Return the [x, y] coordinate for the center point of the cell that contains the specified text.  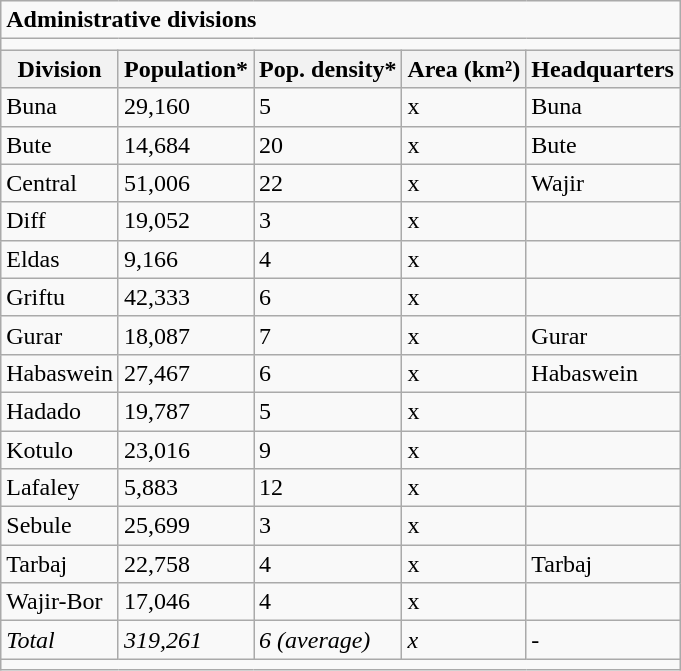
9,166 [186, 259]
5,883 [186, 488]
- [603, 640]
Headquarters [603, 69]
19,787 [186, 411]
6 (average) [328, 640]
25,699 [186, 526]
42,333 [186, 297]
Eldas [60, 259]
12 [328, 488]
Wajir [603, 183]
Lafaley [60, 488]
20 [328, 145]
Wajir-Bor [60, 602]
18,087 [186, 335]
7 [328, 335]
29,160 [186, 107]
19,052 [186, 221]
Division [60, 69]
14,684 [186, 145]
22 [328, 183]
Kotulo [60, 449]
Sebule [60, 526]
Total [60, 640]
Administrative divisions [340, 20]
Pop. density* [328, 69]
51,006 [186, 183]
319,261 [186, 640]
Griftu [60, 297]
17,046 [186, 602]
Population* [186, 69]
9 [328, 449]
Central [60, 183]
Diff [60, 221]
27,467 [186, 373]
23,016 [186, 449]
Hadado [60, 411]
22,758 [186, 564]
Area (km²) [464, 69]
